Capture the cell that displays the provided text and extract its [X, Y] central coordinate. 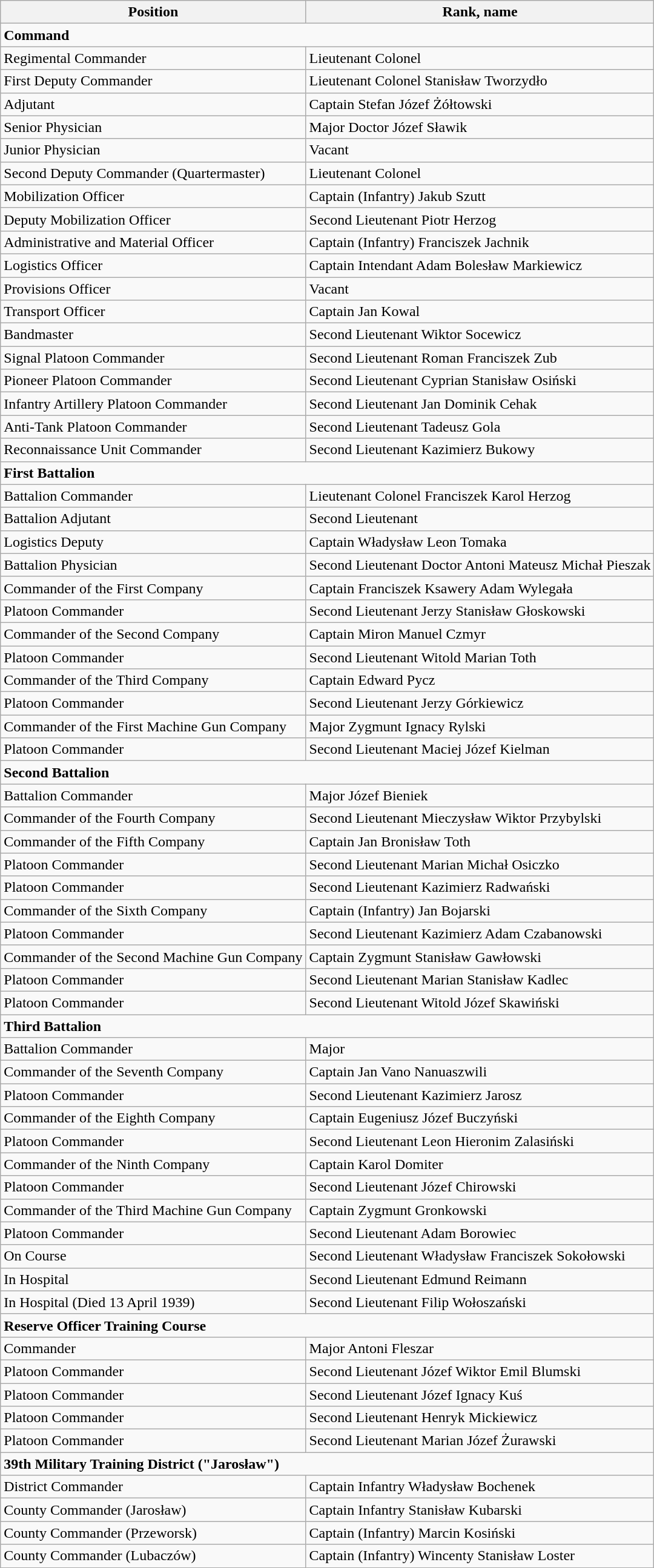
Commander of the Ninth Company [153, 1164]
Major Antoni Fleszar [480, 1348]
Captain (Infantry) Wincenty Stanisław Loster [480, 1556]
Commander of the Second Company [153, 634]
Command [327, 35]
Second Lieutenant Marian Stanisław Kadlec [480, 980]
Second Lieutenant Witold Józef Skawiński [480, 1003]
Position [153, 12]
Transport Officer [153, 312]
Second Lieutenant Józef Wiktor Emil Blumski [480, 1371]
Junior Physician [153, 150]
Second Lieutenant Leon Hieronim Zalasiński [480, 1141]
Captain Infantry Stanisław Kubarski [480, 1510]
Deputy Mobilization Officer [153, 219]
Second Lieutenant Doctor Antoni Mateusz Michał Pieszak [480, 565]
Commander of the Second Machine Gun Company [153, 957]
Battalion Physician [153, 565]
Administrative and Material Officer [153, 242]
Second Lieutenant Witold Marian Toth [480, 657]
Second Lieutenant Filip Wołoszański [480, 1302]
Signal Platoon Commander [153, 358]
Provisions Officer [153, 289]
Second Lieutenant Kazimierz Radwański [480, 888]
Second Lieutenant Kazimierz Bukowy [480, 450]
Second Lieutenant Józef Chirowski [480, 1187]
Reserve Officer Training Course [327, 1325]
Captain (Infantry) Franciszek Jachnik [480, 242]
Commander of the First Company [153, 588]
Second Lieutenant Marian Józef Żurawski [480, 1441]
Second Lieutenant Jerzy Stanisław Głoskowski [480, 611]
Second Lieutenant [480, 519]
Captain Intendant Adam Bolesław Markiewicz [480, 265]
Commander of the Third Company [153, 680]
Major Zygmunt Ignacy Rylski [480, 726]
Captain Jan Vano Nanuaszwili [480, 1072]
Commander of the Fourth Company [153, 819]
Second Battalion [327, 772]
Commander of the Eighth Company [153, 1118]
Logistics Deputy [153, 542]
In Hospital (Died 13 April 1939) [153, 1302]
Second Lieutenant Edmund Reimann [480, 1279]
Second Lieutenant Kazimierz Adam Czabanowski [480, 934]
Major Doctor Józef Sławik [480, 127]
First Battalion [327, 473]
Second Lieutenant Adam Borowiec [480, 1233]
Captain Edward Pycz [480, 680]
Captain Władysław Leon Tomaka [480, 542]
Logistics Officer [153, 265]
Commander of the Fifth Company [153, 842]
Captain Jan Kowal [480, 312]
District Commander [153, 1487]
Second Deputy Commander (Quartermaster) [153, 173]
Commander [153, 1348]
Lieutenant Colonel Franciszek Karol Herzog [480, 496]
Captain (Infantry) Marcin Kosiński [480, 1533]
Senior Physician [153, 127]
Second Lieutenant Maciej Józef Kielman [480, 749]
Captain (Infantry) Jakub Szutt [480, 196]
Second Lieutenant Wiktor Socewicz [480, 335]
Captain Zygmunt Gronkowski [480, 1210]
Captain Zygmunt Stanisław Gawłowski [480, 957]
Lieutenant Colonel Stanisław Tworzydło [480, 81]
Captain (Infantry) Jan Bojarski [480, 911]
Second Lieutenant Marian Michał Osiczko [480, 865]
Second Lieutenant Roman Franciszek Zub [480, 358]
Reconnaissance Unit Commander [153, 450]
Second Lieutenant Jerzy Górkiewicz [480, 703]
County Commander (Lubaczów) [153, 1556]
Third Battalion [327, 1026]
Commander of the Seventh Company [153, 1072]
Infantry Artillery Platoon Commander [153, 404]
Second Lieutenant Jan Dominik Cehak [480, 404]
Second Lieutenant Józef Ignacy Kuś [480, 1394]
In Hospital [153, 1279]
Commander of the Third Machine Gun Company [153, 1210]
Anti-Tank Platoon Commander [153, 427]
Captain Jan Bronisław Toth [480, 842]
Major Józef Bieniek [480, 796]
Second Lieutenant Mieczysław Wiktor Przybylski [480, 819]
Second Lieutenant Kazimierz Jarosz [480, 1095]
Captain Franciszek Ksawery Adam Wylegała [480, 588]
Captain Infantry Władysław Bochenek [480, 1487]
Captain Eugeniusz Józef Buczyński [480, 1118]
Second Lieutenant Piotr Herzog [480, 219]
Battalion Adjutant [153, 519]
First Deputy Commander [153, 81]
Adjutant [153, 104]
Mobilization Officer [153, 196]
Commander of the Sixth Company [153, 911]
On Course [153, 1256]
Captain Stefan Józef Żółtowski [480, 104]
Second Lieutenant Cyprian Stanisław Osiński [480, 381]
39th Military Training District ("Jarosław") [327, 1464]
Major [480, 1049]
Bandmaster [153, 335]
Pioneer Platoon Commander [153, 381]
Commander of the First Machine Gun Company [153, 726]
Regimental Commander [153, 58]
County Commander (Przeworsk) [153, 1533]
Second Lieutenant Władysław Franciszek Sokołowski [480, 1256]
Rank, name [480, 12]
County Commander (Jarosław) [153, 1510]
Captain Miron Manuel Czmyr [480, 634]
Second Lieutenant Tadeusz Gola [480, 427]
Second Lieutenant Henryk Mickiewicz [480, 1418]
Captain Karol Domiter [480, 1164]
